Return (X, Y) of the center of cell containing provided text 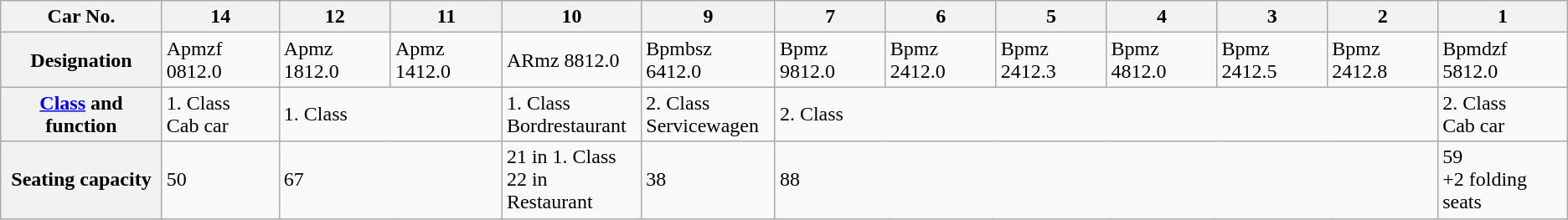
12 (335, 17)
Bpmz 2412.0 (941, 60)
7 (830, 17)
Class and function (81, 114)
Apmzf 0812.0 (220, 60)
1. ClassBordrestaurant (571, 114)
2. ClassServicewagen (709, 114)
3 (1272, 17)
5 (1051, 17)
ARmz 8812.0 (571, 60)
2. Class (1106, 114)
Bpmdzf 5812.0 (1503, 60)
88 (1106, 180)
50 (220, 180)
Apmz 1812.0 (335, 60)
4 (1162, 17)
1 (1503, 17)
Seating capacity (81, 180)
Apmz 1412.0 (446, 60)
38 (709, 180)
Bpmz 2412.5 (1272, 60)
Bpmz 4812.0 (1162, 60)
2. ClassCab car (1503, 114)
Car No. (81, 17)
Bpmz 2412.3 (1051, 60)
67 (390, 180)
14 (220, 17)
1. ClassCab car (220, 114)
2 (1383, 17)
10 (571, 17)
6 (941, 17)
59+2 folding seats (1503, 180)
1. Class (390, 114)
Bpmbsz 6412.0 (709, 60)
Bpmz 2412.8 (1383, 60)
21 in 1. Class22 in Restaurant (571, 180)
9 (709, 17)
Bpmz 9812.0 (830, 60)
Designation (81, 60)
11 (446, 17)
